For the text-containing cell, return its midpoint in [X, Y] coordinate format. 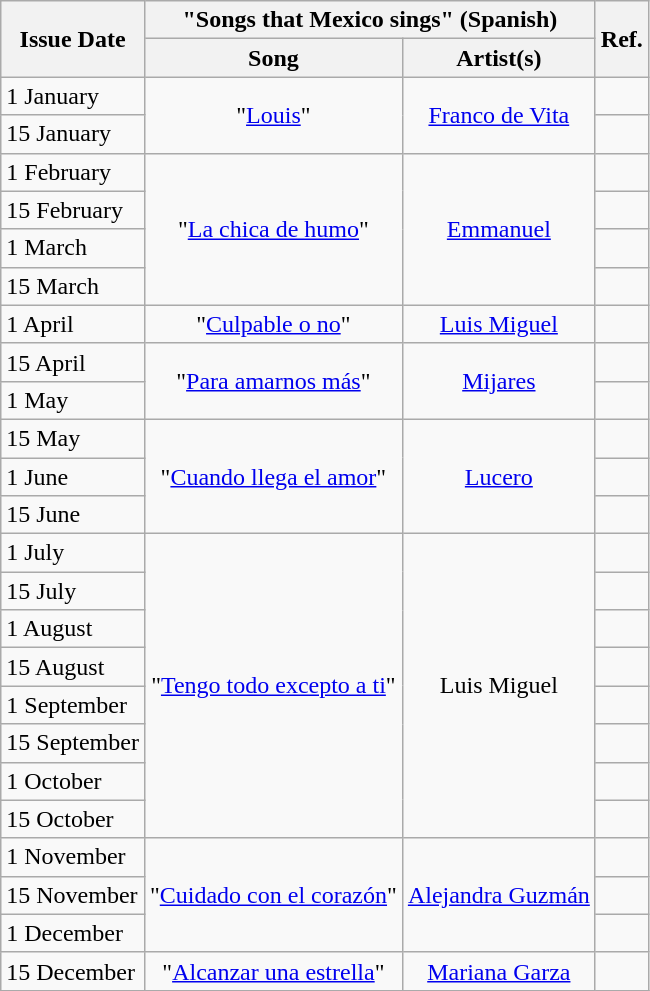
15 September [73, 743]
1 November [73, 857]
Franco de Vita [498, 115]
Ref. [622, 39]
15 March [73, 286]
"Songs that Mexico sings" (Spanish) [370, 20]
Artist(s) [498, 58]
Song [273, 58]
15 April [73, 362]
15 October [73, 819]
Emmanuel [498, 229]
Mariana Garza [498, 971]
"Tengo todo excepto a ti" [273, 686]
Alejandra Guzmán [498, 895]
1 October [73, 781]
1 July [73, 553]
Lucero [498, 476]
15 June [73, 515]
15 January [73, 134]
1 May [73, 400]
15 August [73, 667]
15 February [73, 210]
15 December [73, 971]
1 April [73, 324]
1 August [73, 629]
"Louis" [273, 115]
15 May [73, 438]
1 June [73, 477]
1 March [73, 248]
"La chica de humo" [273, 229]
"Alcanzar una estrella" [273, 971]
1 January [73, 96]
"Para amarnos más" [273, 381]
15 July [73, 591]
"Cuidado con el corazón" [273, 895]
15 November [73, 895]
"Culpable o no" [273, 324]
1 February [73, 172]
Issue Date [73, 39]
"Cuando llega el amor" [273, 476]
1 September [73, 705]
Mijares [498, 381]
1 December [73, 933]
